Detect which cell encompasses the target text, then output its [x, y] center coordinate. 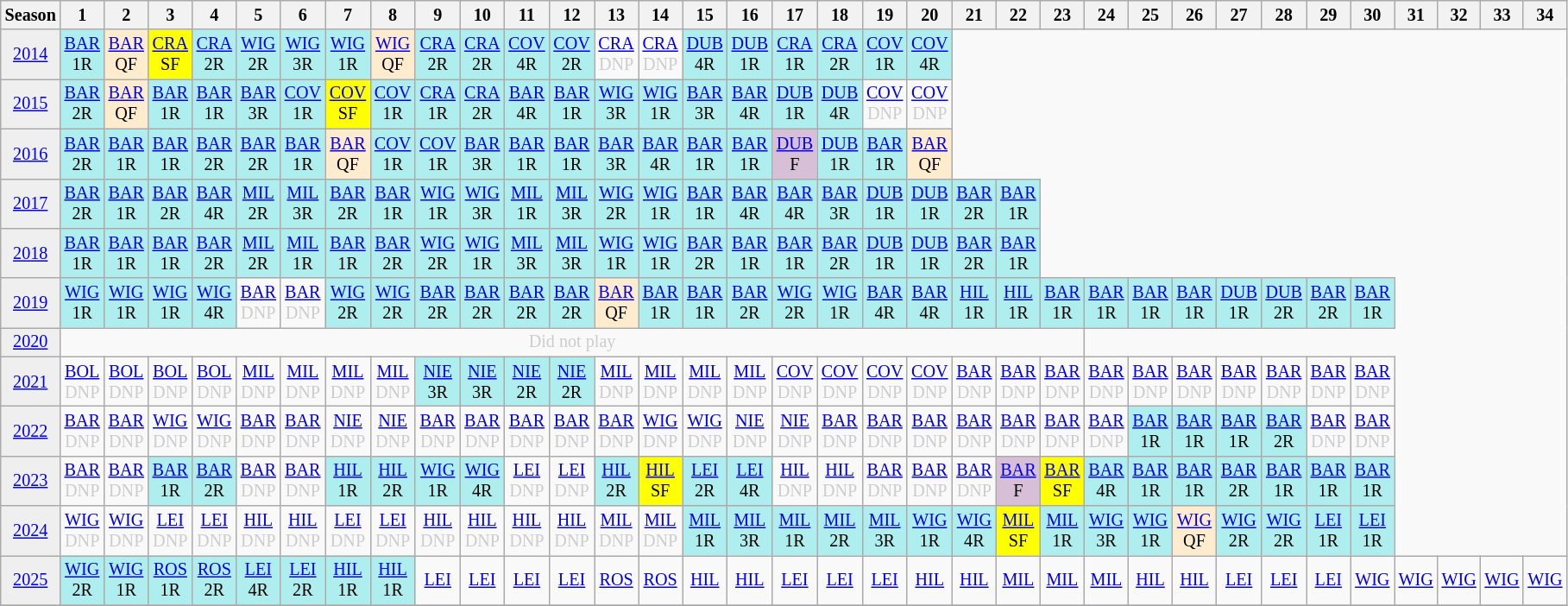
2025 [31, 581]
3 [171, 16]
23 [1061, 16]
13 [616, 16]
HILSF [661, 481]
26 [1194, 16]
11 [526, 16]
ROS1R [171, 581]
16 [750, 16]
29 [1329, 16]
2021 [31, 382]
2015 [31, 104]
27 [1239, 16]
2016 [31, 154]
8 [393, 16]
33 [1502, 16]
28 [1284, 16]
COVSF [348, 104]
10 [482, 16]
15 [705, 16]
9 [438, 16]
25 [1149, 16]
2023 [31, 481]
COV2R [571, 54]
12 [571, 16]
2014 [31, 54]
DUB2R [1284, 303]
BARF [1018, 481]
7 [348, 16]
18 [840, 16]
ROS2R [214, 581]
20 [929, 16]
2 [126, 16]
BARSF [1061, 481]
34 [1545, 16]
DUBF [795, 154]
2020 [31, 343]
5 [259, 16]
2024 [31, 531]
2018 [31, 254]
32 [1459, 16]
Season [31, 16]
19 [885, 16]
Did not play [573, 343]
14 [661, 16]
31 [1416, 16]
1 [83, 16]
2017 [31, 204]
2019 [31, 303]
MILSF [1018, 531]
17 [795, 16]
30 [1372, 16]
21 [973, 16]
22 [1018, 16]
2022 [31, 432]
4 [214, 16]
24 [1106, 16]
CRASF [171, 54]
6 [303, 16]
